Pinpoint the cell where the given text exists, returning its (x, y) midpoint coordinate. 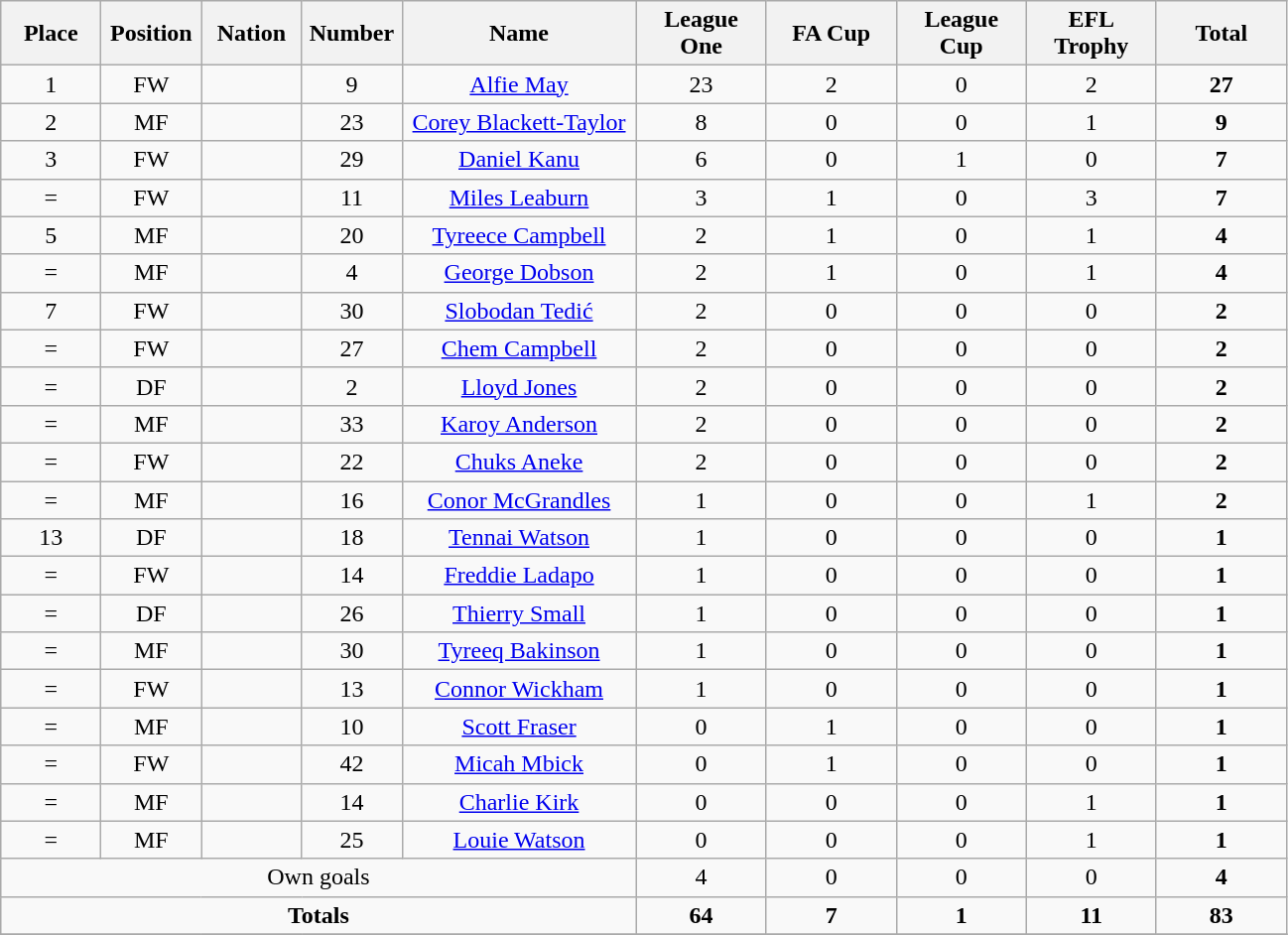
Totals (319, 915)
Corey Blackett-Taylor (519, 122)
Louie Watson (519, 840)
Scott Fraser (519, 727)
42 (351, 764)
Alfie May (519, 84)
83 (1221, 915)
33 (351, 424)
Micah Mbick (519, 764)
EFL Trophy (1092, 34)
Conor McGrandles (519, 499)
64 (701, 915)
22 (351, 462)
Lloyd Jones (519, 386)
Freddie Ladapo (519, 576)
League One (701, 34)
Daniel Kanu (519, 160)
10 (351, 727)
25 (351, 840)
Name (519, 34)
Charlie Kirk (519, 802)
Total (1221, 34)
5 (52, 235)
20 (351, 235)
Nation (252, 34)
Thierry Small (519, 613)
Connor Wickham (519, 689)
Number (351, 34)
Slobodan Tedić (519, 311)
George Dobson (519, 273)
Chuks Aneke (519, 462)
26 (351, 613)
FA Cup (832, 34)
Miles Leaburn (519, 198)
8 (701, 122)
6 (701, 160)
16 (351, 499)
18 (351, 538)
Tyreeq Bakinson (519, 651)
Tennai Watson (519, 538)
League Cup (961, 34)
Chem Campbell (519, 348)
Tyreece Campbell (519, 235)
Position (151, 34)
Place (52, 34)
Karoy Anderson (519, 424)
29 (351, 160)
Own goals (319, 877)
